Extract the [X, Y] coordinate from the center of the cell holding the provided text.  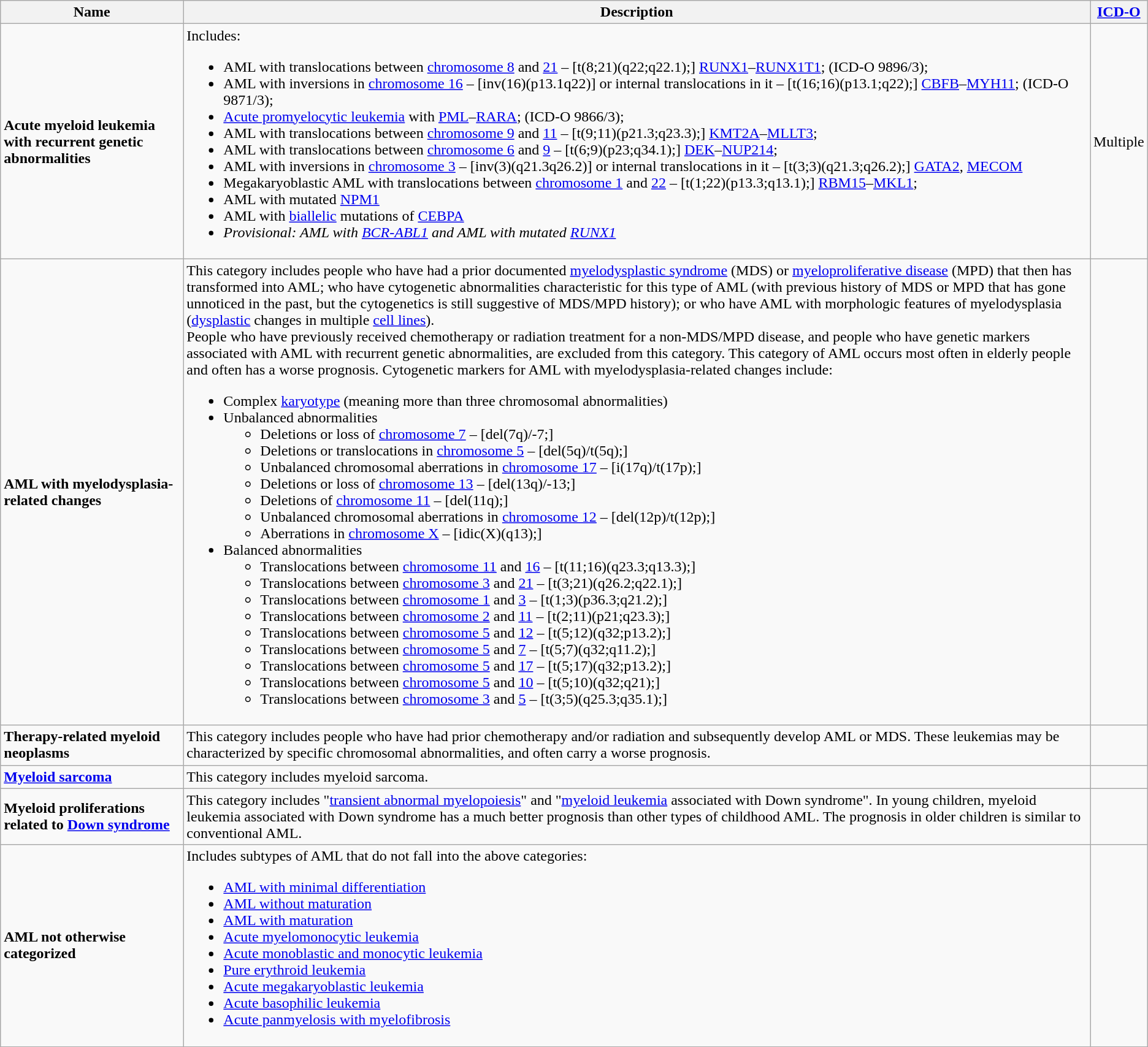
Myeloid sarcoma [92, 777]
Name [92, 12]
Myeloid proliferations related to Down syndrome [92, 817]
AML not otherwise categorized [92, 945]
Therapy-related myeloid neoplasms [92, 745]
Multiple [1119, 141]
This category includes myeloid sarcoma. [637, 777]
ICD-O [1119, 12]
Description [637, 12]
Acute myeloid leukemia with recurrent genetic abnormalities [92, 141]
AML with myelodysplasia-related changes [92, 492]
